Search for the cell housing the specified text and yield its [x, y] center coordinate. 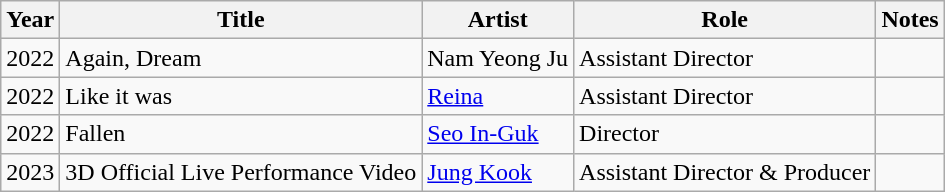
Director [725, 134]
Role [725, 20]
Notes [910, 20]
Reina [498, 96]
Nam Yeong Ju [498, 58]
Artist [498, 20]
3D Official Live Performance Video [241, 172]
Year [30, 20]
Fallen [241, 134]
Like it was [241, 96]
Title [241, 20]
Jung Kook [498, 172]
Again, Dream [241, 58]
2023 [30, 172]
Assistant Director & Producer [725, 172]
Seo In-Guk [498, 134]
